Scan for the cell matching the given text and deliver its [x, y] coordinate at center. 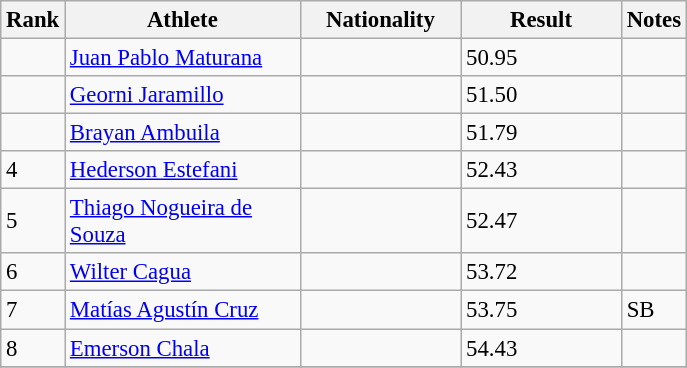
51.79 [542, 133]
SB [654, 310]
53.75 [542, 310]
Athlete [183, 20]
51.50 [542, 95]
4 [33, 170]
54.43 [542, 348]
8 [33, 348]
53.72 [542, 273]
52.47 [542, 222]
50.95 [542, 58]
5 [33, 222]
Rank [33, 20]
Notes [654, 20]
Juan Pablo Maturana [183, 58]
Georni Jaramillo [183, 95]
Emerson Chala [183, 348]
Thiago Nogueira de Souza [183, 222]
6 [33, 273]
Result [542, 20]
Matías Agustín Cruz [183, 310]
Hederson Estefani [183, 170]
Brayan Ambuila [183, 133]
52.43 [542, 170]
Nationality [380, 20]
7 [33, 310]
Wilter Cagua [183, 273]
